Capture the cell that displays the provided text and extract its (x, y) central coordinate. 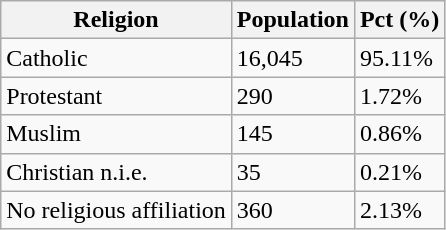
Catholic (116, 58)
0.86% (399, 134)
Protestant (116, 96)
No religious affiliation (116, 210)
2.13% (399, 210)
16,045 (292, 58)
Pct (%) (399, 20)
1.72% (399, 96)
145 (292, 134)
95.11% (399, 58)
Population (292, 20)
290 (292, 96)
360 (292, 210)
Religion (116, 20)
Muslim (116, 134)
0.21% (399, 172)
Christian n.i.e. (116, 172)
35 (292, 172)
